Determine the (X, Y) coordinate at the center of the cell enclosing the given text.  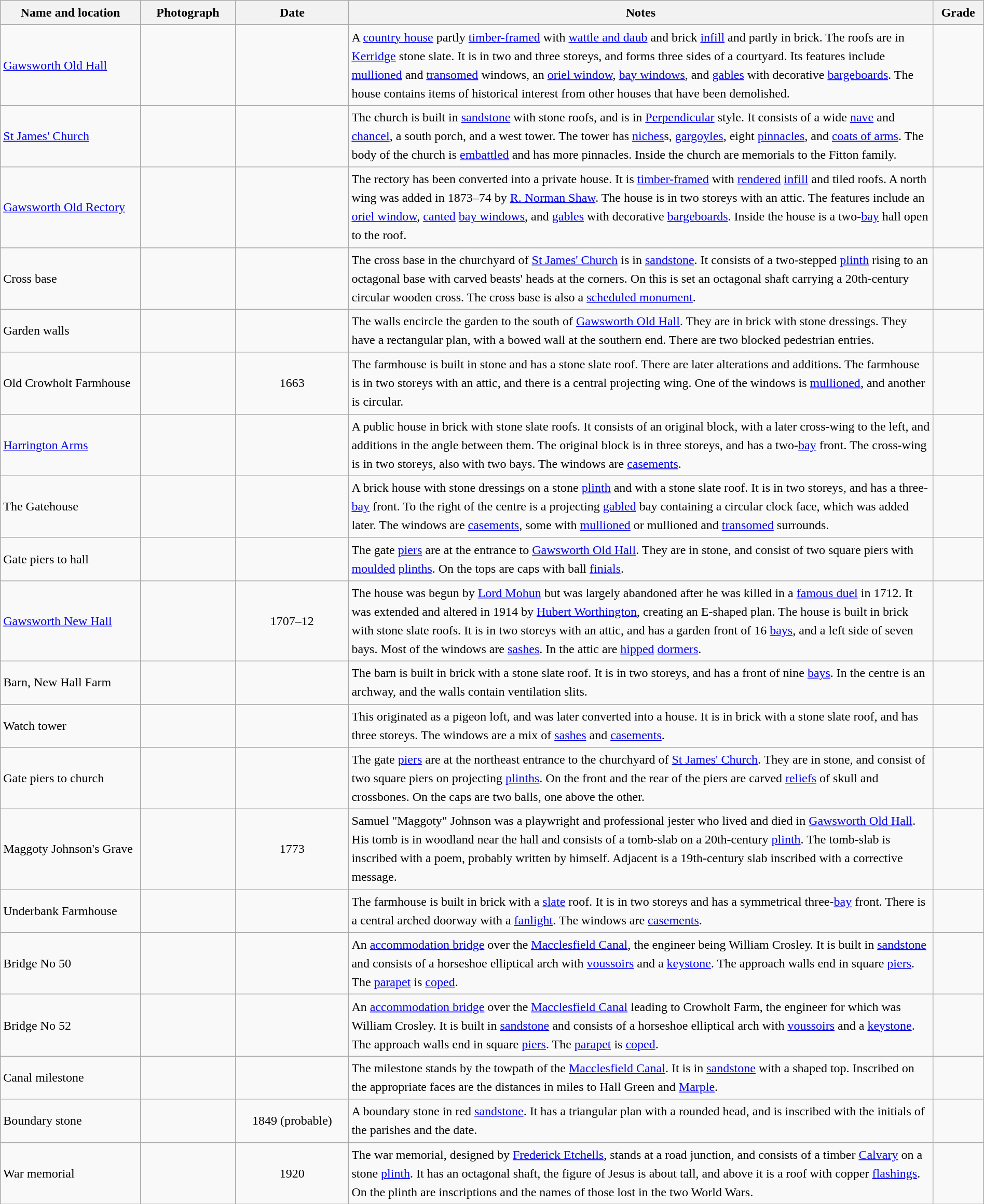
Barn, New Hall Farm (71, 683)
Photograph (188, 12)
Date (292, 12)
Bridge No 52 (71, 1025)
Gawsworth Old Hall (71, 65)
St James' Church (71, 136)
1707–12 (292, 620)
1773 (292, 850)
Cross base (71, 278)
Gawsworth New Hall (71, 620)
Maggoty Johnson's Grave (71, 850)
Canal milestone (71, 1078)
Bridge No 50 (71, 964)
Underbank Farmhouse (71, 911)
Gate piers to church (71, 778)
1663 (292, 383)
Garden walls (71, 331)
War memorial (71, 1173)
1849 (probable) (292, 1120)
Boundary stone (71, 1120)
The Gatehouse (71, 506)
A boundary stone in red sandstone. It has a triangular plan with a rounded head, and is inscribed with the initials of the parishes and the date. (640, 1120)
Gate piers to hall (71, 559)
1920 (292, 1173)
Harrington Arms (71, 445)
Gawsworth Old Rectory (71, 207)
Notes (640, 12)
Name and location (71, 12)
Old Crowholt Farmhouse (71, 383)
Grade (958, 12)
Watch tower (71, 726)
